Return (X, Y) of the center of cell containing provided text 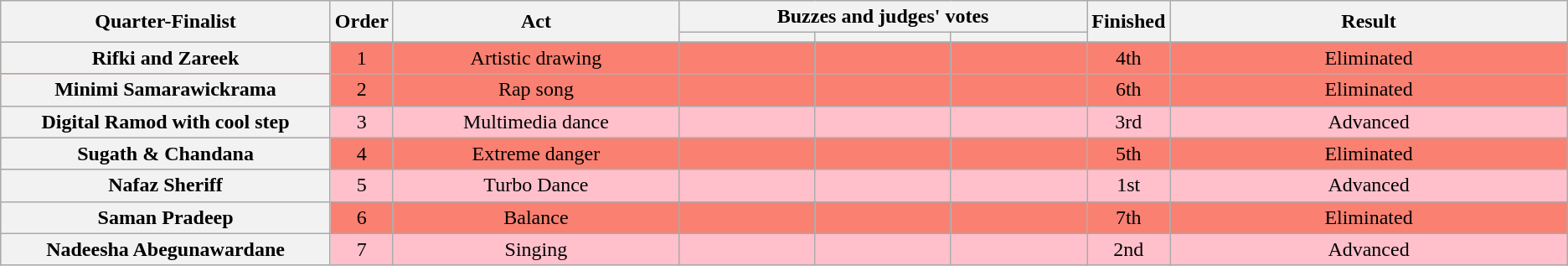
6 (362, 217)
3rd (1129, 122)
Turbo Dance (536, 185)
Result (1369, 22)
Nadeesha Abegunawardane (166, 249)
Singing (536, 249)
Finished (1129, 22)
Multimedia dance (536, 122)
5 (362, 185)
1 (362, 58)
4 (362, 154)
Rap song (536, 90)
7th (1129, 217)
Saman Pradeep (166, 217)
6th (1129, 90)
Quarter-Finalist (166, 22)
Artistic drawing (536, 58)
Extreme danger (536, 154)
5th (1129, 154)
1st (1129, 185)
Minimi Samarawickrama (166, 90)
Buzzes and judges' votes (883, 17)
Rifki and Zareek (166, 58)
Digital Ramod with cool step (166, 122)
2nd (1129, 249)
Balance (536, 217)
7 (362, 249)
Act (536, 22)
Sugath & Chandana (166, 154)
2 (362, 90)
3 (362, 122)
4th (1129, 58)
Nafaz Sheriff (166, 185)
Order (362, 22)
